Locate the cell with the specified text and output its [x, y] center coordinate. 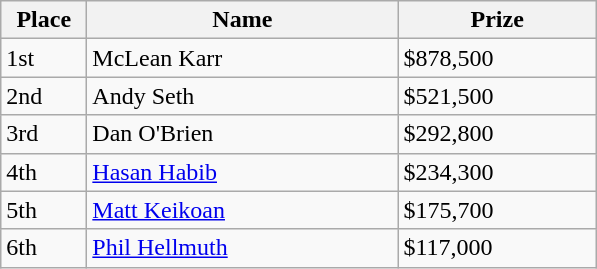
6th [44, 248]
$878,500 [498, 58]
Andy Seth [242, 96]
Place [44, 20]
$234,300 [498, 172]
Dan O'Brien [242, 134]
$521,500 [498, 96]
Matt Keikoan [242, 210]
4th [44, 172]
Phil Hellmuth [242, 248]
2nd [44, 96]
3rd [44, 134]
McLean Karr [242, 58]
5th [44, 210]
$292,800 [498, 134]
Name [242, 20]
1st [44, 58]
Hasan Habib [242, 172]
Prize [498, 20]
$175,700 [498, 210]
$117,000 [498, 248]
